From the cell containing the given text, extract its center point as [X, Y] coordinate. 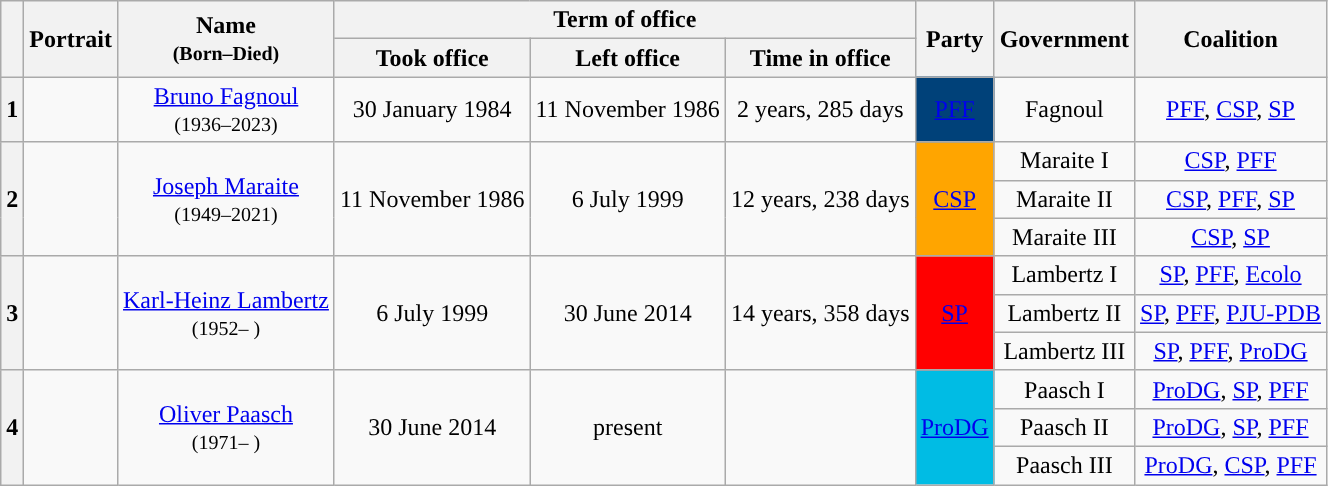
12 years, 238 days [820, 199]
SP [954, 313]
14 years, 358 days [820, 313]
Name(Born–Died) [226, 39]
Maraite I [1064, 161]
Took office [432, 58]
2 [12, 199]
present [628, 427]
Left office [628, 58]
2 years, 285 days [820, 110]
Oliver Paasch(1971– ) [226, 427]
Lambertz I [1064, 275]
Bruno Fagnoul(1936–2023) [226, 110]
Joseph Maraite(1949–2021) [226, 199]
3 [12, 313]
ProDG, CSP, PFF [1231, 465]
SP, PFF, Ecolo [1231, 275]
Party [954, 39]
ProDG [954, 427]
Term of office [624, 20]
Coalition [1231, 39]
30 January 1984 [432, 110]
CSP, SP [1231, 237]
4 [12, 427]
CSP, PFF, SP [1231, 199]
CSP, PFF [1231, 161]
Lambertz II [1064, 313]
SP, PFF, PJU-PDB [1231, 313]
CSP [954, 199]
Fagnoul [1064, 110]
Paasch II [1064, 427]
PFF, CSP, SP [1231, 110]
1 [12, 110]
Karl-Heinz Lambertz(1952– ) [226, 313]
Portrait [71, 39]
SP, PFF, ProDG [1231, 351]
Lambertz III [1064, 351]
Time in office [820, 58]
Maraite II [1064, 199]
Government [1064, 39]
Paasch I [1064, 389]
Paasch III [1064, 465]
PFF [954, 110]
Maraite III [1064, 237]
